Provide the [x, y] coordinate of the cell's center where the given text is located.  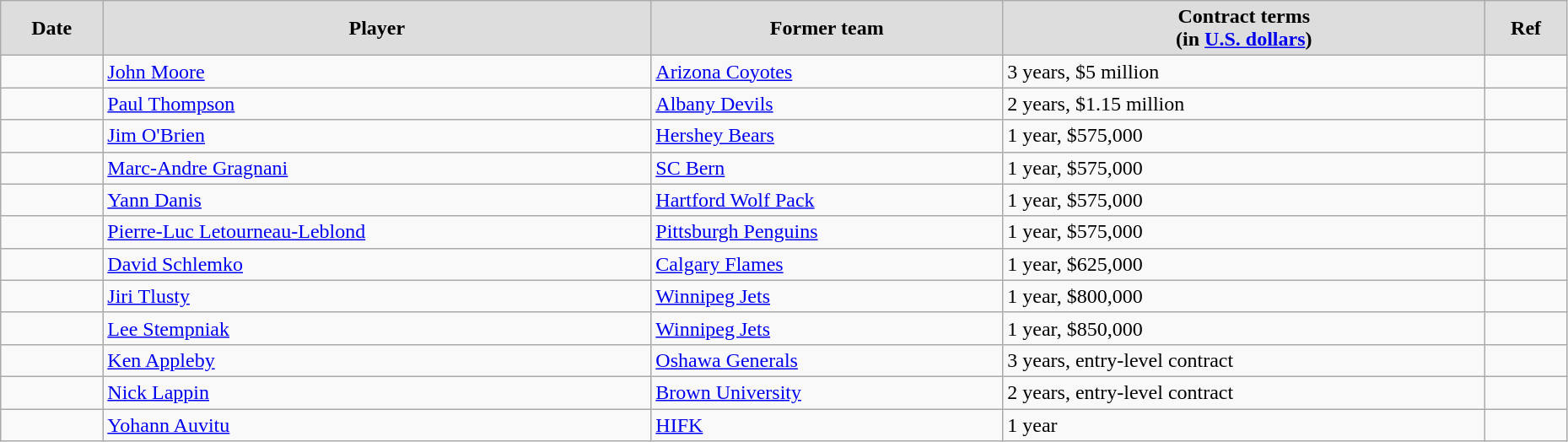
Ken Appleby [377, 360]
Pittsburgh Penguins [827, 232]
Jim O'Brien [377, 136]
Yohann Auvitu [377, 424]
SC Bern [827, 168]
Lee Stempniak [377, 328]
HIFK [827, 424]
2 years, entry-level contract [1244, 392]
Hartford Wolf Pack [827, 200]
3 years, $5 million [1244, 72]
Former team [827, 29]
David Schlemko [377, 264]
1 year, $625,000 [1244, 264]
Brown University [827, 392]
Date [52, 29]
3 years, entry-level contract [1244, 360]
Paul Thompson [377, 104]
1 year, $850,000 [1244, 328]
1 year, $800,000 [1244, 296]
1 year [1244, 424]
Contract terms(in U.S. dollars) [1244, 29]
John Moore [377, 72]
Marc-Andre Gragnani [377, 168]
2 years, $1.15 million [1244, 104]
Arizona Coyotes [827, 72]
Oshawa Generals [827, 360]
Albany Devils [827, 104]
Player [377, 29]
Yann Danis [377, 200]
Calgary Flames [827, 264]
Jiri Tlusty [377, 296]
Pierre-Luc Letourneau-Leblond [377, 232]
Nick Lappin [377, 392]
Hershey Bears [827, 136]
Ref [1527, 29]
